Output the (x, y) coordinate of the center of the cell containing the given text.  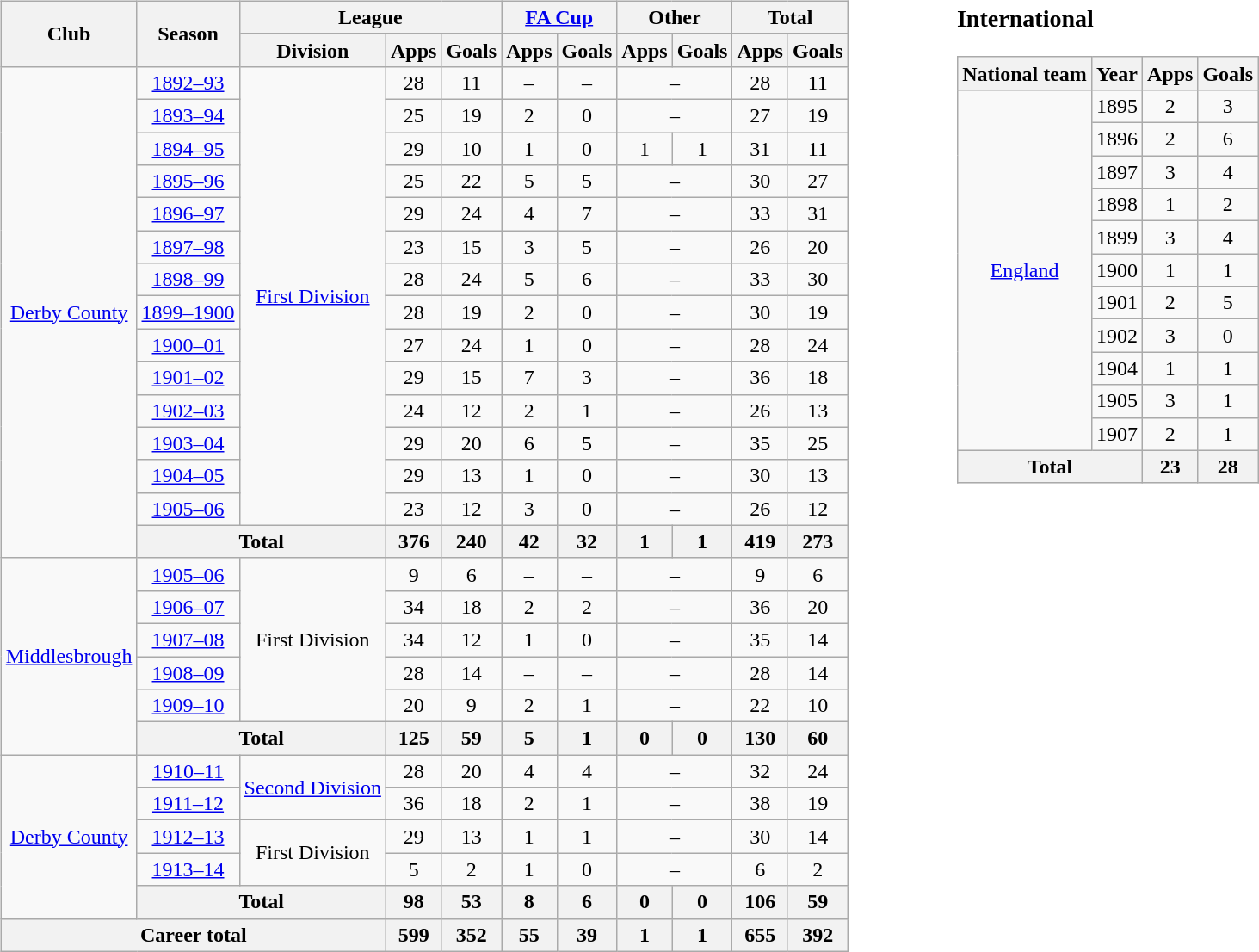
1904–05 (188, 476)
National team (1025, 73)
1910–11 (188, 771)
1902–03 (188, 411)
1893–94 (188, 115)
1898 (1117, 205)
1907 (1117, 434)
419 (760, 541)
1902 (1117, 336)
352 (472, 935)
1913–14 (188, 869)
38 (760, 804)
1907–08 (188, 640)
1899 (1117, 238)
98 (413, 902)
1900–01 (188, 345)
8 (529, 902)
1903–04 (188, 443)
125 (413, 739)
1908–09 (188, 672)
1901 (1117, 303)
60 (818, 739)
1895–96 (188, 182)
1899–1900 (188, 312)
1896 (1117, 139)
Career total (193, 935)
1909–10 (188, 706)
1894–95 (188, 149)
55 (529, 935)
1905 (1117, 401)
Other (675, 17)
Season (188, 34)
1901–02 (188, 378)
1898–99 (188, 280)
1897 (1117, 172)
1895 (1117, 106)
Division (312, 50)
Year (1117, 73)
273 (818, 541)
Club (69, 34)
1912–13 (188, 837)
655 (760, 935)
1897–98 (188, 247)
42 (529, 541)
130 (760, 739)
1904 (1117, 368)
1900 (1117, 270)
392 (818, 935)
Second Division (312, 788)
League (370, 17)
Middlesbrough (69, 656)
England (1025, 270)
1911–12 (188, 804)
376 (413, 541)
FA Cup (559, 17)
106 (760, 902)
39 (587, 935)
53 (472, 902)
240 (472, 541)
599 (413, 935)
1892–93 (188, 83)
1906–07 (188, 607)
1896–97 (188, 214)
